Return the (X, Y) coordinate for the center point of the cell that contains the specified text.  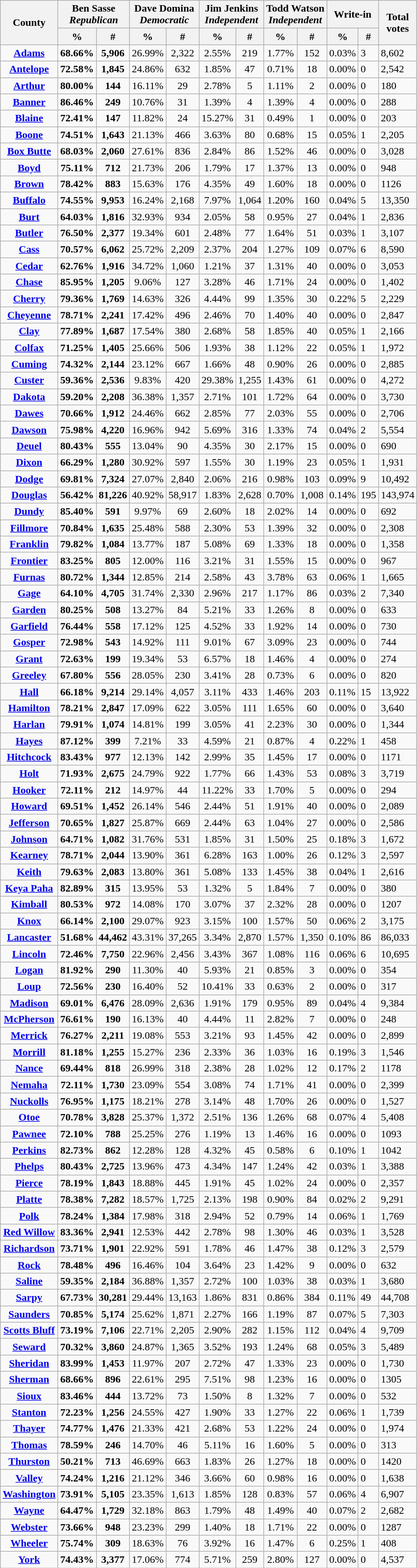
16.11% (148, 86)
1.65% (281, 708)
4,537 (398, 1560)
Nemaha (29, 1085)
1,546 (398, 1052)
78.59% (77, 1445)
Saunders (29, 1314)
7.97% (218, 200)
2.13% (218, 1199)
3.34% (218, 937)
29 (182, 86)
Perkins (29, 1150)
14.08% (148, 904)
Boone (29, 135)
597 (182, 462)
1,082 (113, 839)
163 (250, 855)
0.79% (281, 1216)
78.21% (77, 708)
1.11% (281, 86)
0.87% (281, 741)
2.90% (218, 1330)
82.73% (77, 1150)
316 (250, 429)
99 (250, 299)
7,324 (113, 479)
43.31% (148, 937)
144 (113, 86)
531 (182, 839)
1,845 (113, 69)
274 (398, 659)
Colfax (29, 348)
4.32% (218, 1150)
29.38% (218, 380)
3,528 (398, 1232)
5,174 (113, 1314)
Webster (29, 1527)
23.23% (148, 1527)
466 (182, 135)
1.17% (281, 593)
2.46% (218, 315)
2.71% (218, 397)
44,708 (398, 1298)
2,628 (250, 495)
76.61% (77, 1019)
546 (182, 806)
13.77% (148, 544)
78.24% (77, 1216)
73.71% (77, 1248)
690 (398, 446)
8,590 (398, 250)
13,350 (398, 200)
5,489 (398, 1347)
12.13% (148, 757)
Sioux (29, 1396)
25.62% (148, 1314)
187 (182, 544)
669 (182, 823)
473 (182, 1167)
31.76% (148, 839)
78.38% (77, 1199)
246 (113, 1445)
Jim JenkinsIndependent (232, 15)
5,554 (398, 429)
73.91% (77, 1494)
Wheeler (29, 1543)
74.51% (77, 135)
74.24% (77, 1478)
2,675 (113, 774)
2.17% (281, 446)
Thurston (29, 1461)
2.48% (218, 233)
32 (312, 528)
179 (250, 1003)
24.46% (148, 413)
1,827 (113, 823)
3,719 (398, 774)
16.96% (148, 429)
3,860 (113, 1347)
2,836 (398, 216)
922 (182, 774)
McPherson (29, 1019)
1.42% (281, 1265)
2,399 (398, 1085)
367 (250, 954)
190 (113, 1019)
68.03% (77, 151)
30,281 (113, 1298)
69.01% (77, 1003)
219 (250, 53)
1.30% (281, 1232)
5.11% (218, 1445)
29.14% (148, 691)
Adams (29, 53)
79.91% (77, 724)
1,739 (398, 1412)
1,912 (113, 413)
16.40% (148, 986)
25 (312, 839)
79.63% (77, 872)
1.35% (281, 299)
York (29, 1560)
17.98% (148, 1216)
Red Willow (29, 1232)
62.76% (77, 266)
1,638 (398, 1478)
5,906 (113, 53)
1,816 (113, 216)
2.06% (218, 479)
1,365 (182, 1347)
Cedar (29, 266)
3,828 (113, 1117)
774 (182, 1560)
1.12% (281, 348)
2,636 (182, 1003)
3.28% (218, 282)
3.07% (218, 904)
558 (113, 626)
299 (182, 1527)
Sheridan (29, 1363)
212 (113, 790)
3,175 (398, 921)
79.36% (77, 299)
3.66% (218, 1478)
0.49% (281, 118)
1,064 (250, 200)
143,974 (398, 495)
23.09% (148, 1085)
27.07% (148, 479)
80.72% (77, 577)
2,725 (113, 1167)
37,265 (182, 937)
2,208 (113, 397)
2,229 (398, 299)
83.43% (77, 757)
2,330 (182, 593)
967 (398, 561)
50 (312, 921)
1,729 (113, 1510)
977 (113, 757)
17.42% (148, 315)
1,453 (113, 1363)
69.51% (77, 806)
11.82% (148, 118)
3,388 (398, 1167)
2.58% (218, 577)
Greeley (29, 675)
7,750 (113, 954)
83.99% (77, 1363)
1,216 (113, 1478)
74.43% (77, 1560)
Todd WatsonIndependent (295, 15)
170 (182, 904)
788 (113, 1134)
Holt (29, 774)
1.93% (218, 348)
24.87% (148, 1347)
Garfield (29, 626)
2.60% (218, 512)
2,144 (113, 364)
13.95% (148, 888)
1,687 (113, 331)
2,184 (113, 1281)
Cheyenne (29, 315)
11.30% (148, 970)
44,462 (113, 937)
11.97% (148, 1363)
1,350 (312, 937)
0.86% (281, 1298)
86,033 (398, 937)
87.12% (77, 741)
27.61% (148, 151)
36 (250, 1052)
72.10% (77, 1134)
160 (312, 200)
Jefferson (29, 823)
2,597 (398, 855)
896 (113, 1380)
Scotts Bluff (29, 1330)
36.88% (148, 1281)
9.01% (218, 642)
7,282 (113, 1199)
13.04% (148, 446)
1207 (398, 904)
1,405 (113, 348)
663 (182, 1461)
Gosper (29, 642)
Thomas (29, 1445)
22.61% (148, 1380)
Harlan (29, 724)
2,542 (398, 69)
1.00% (281, 855)
5.21% (218, 610)
3,680 (398, 1281)
Washington (29, 1494)
7,340 (398, 593)
3,028 (398, 151)
29.44% (148, 1298)
21.12% (148, 1478)
2,885 (398, 364)
16.46% (148, 1265)
66.18% (77, 691)
72.23% (77, 1412)
198 (250, 1199)
Douglas (29, 495)
Valley (29, 1478)
532 (398, 1396)
1,665 (398, 577)
Cuming (29, 364)
104 (182, 1265)
1,384 (113, 1216)
4,705 (113, 593)
712 (113, 167)
Lincoln (29, 954)
408 (398, 1543)
32.18% (148, 1510)
1,008 (312, 495)
22.71% (148, 1330)
19.08% (148, 1036)
10.76% (148, 102)
21.33% (148, 1429)
13.72% (148, 1396)
1.86% (218, 1298)
972 (113, 904)
9,291 (398, 1199)
3.64% (218, 1265)
14.81% (148, 724)
14.92% (148, 642)
Rock (29, 1265)
820 (398, 675)
0.85% (281, 970)
2.23% (281, 724)
1126 (398, 184)
72.41% (77, 118)
7,106 (113, 1330)
Nance (29, 1068)
9.06% (148, 282)
25.48% (148, 528)
Sarpy (29, 1298)
1,843 (113, 1183)
2,840 (182, 479)
82.89% (77, 888)
354 (398, 970)
601 (182, 233)
71.25% (77, 348)
Blaine (29, 118)
444 (113, 1396)
43 (250, 577)
1,931 (398, 462)
25.87% (148, 823)
3.52% (218, 1347)
1042 (398, 1150)
290 (113, 970)
2.96% (218, 593)
70 (250, 315)
6,476 (113, 1003)
9.97% (148, 512)
Ben SasseRepublican (94, 15)
Dave DominaDemocratic (164, 15)
66.14% (77, 921)
3.43% (218, 954)
17.06% (148, 1560)
109 (312, 250)
Knox (29, 921)
1,613 (182, 1494)
863 (182, 1510)
Madison (29, 1003)
543 (113, 642)
56.42% (77, 495)
Dawson (29, 429)
Keya Paha (29, 888)
730 (398, 626)
14.63% (148, 299)
Garden (29, 610)
28.05% (148, 675)
2,308 (398, 528)
70.78% (77, 1117)
1.84% (281, 888)
17.09% (148, 708)
0.83% (281, 1494)
50.21% (77, 1461)
78.19% (77, 1183)
70.57% (77, 250)
18.21% (148, 1101)
67.80% (77, 675)
Dodge (29, 479)
692 (398, 512)
7,303 (398, 1314)
12 (312, 1068)
1.08% (281, 954)
70.65% (77, 823)
12.53% (148, 1232)
2,209 (182, 250)
40.92% (148, 495)
3.78% (281, 577)
399 (113, 741)
70.32% (77, 1347)
11 (250, 1019)
Cass (29, 250)
Keith (29, 872)
Dakota (29, 397)
23.35% (148, 1494)
Clay (29, 331)
923 (182, 921)
3.92% (218, 1543)
6,062 (113, 250)
1.20% (281, 200)
Pawnee (29, 1134)
2,100 (113, 921)
555 (113, 446)
73.19% (77, 1330)
Johnson (29, 839)
818 (113, 1068)
81.92% (77, 970)
64.10% (77, 593)
9,953 (113, 200)
Brown (29, 184)
1.52% (281, 151)
64.47% (77, 1510)
276 (182, 1134)
2,322 (182, 53)
2.82% (281, 1019)
Boyd (29, 167)
3.14% (218, 1101)
Write-in (352, 15)
315 (113, 888)
216 (250, 479)
294 (398, 790)
934 (182, 216)
2,706 (398, 413)
508 (113, 610)
87 (312, 1314)
136 (250, 1117)
13,922 (398, 691)
0.71% (281, 69)
14.70% (148, 1445)
15.63% (148, 184)
1,256 (113, 1412)
5.71% (218, 1560)
1,871 (182, 1314)
4.52% (218, 626)
81.18% (77, 1052)
204 (250, 250)
0.73% (281, 675)
13.96% (148, 1167)
13.27% (148, 610)
1.92% (281, 626)
86.46% (77, 102)
9,214 (113, 691)
2,579 (398, 1248)
64.03% (77, 216)
622 (182, 708)
313 (398, 1445)
445 (182, 1183)
0.19% (343, 1052)
59.35% (77, 1281)
553 (182, 1036)
Phelps (29, 1167)
295 (182, 1380)
3,107 (398, 233)
0.17% (343, 1068)
73.66% (77, 1527)
83.36% (77, 1232)
4,272 (398, 380)
458 (398, 741)
18.63% (148, 1543)
0.58% (281, 1150)
Sherman (29, 1380)
0.70% (281, 495)
1093 (398, 1134)
78.48% (77, 1265)
69.44% (77, 1068)
76 (182, 1543)
Butler (29, 233)
Frontier (29, 561)
2.84% (218, 151)
288 (398, 102)
2,089 (398, 806)
1.15% (281, 1330)
2,682 (398, 1510)
1.78% (218, 1248)
26.14% (148, 806)
Banner (29, 102)
Hooker (29, 790)
24.79% (148, 774)
Wayne (29, 1510)
2,166 (398, 331)
805 (113, 561)
Dundy (29, 512)
Howard (29, 806)
Seward (29, 1347)
2.02% (281, 512)
282 (250, 1330)
Hitchcock (29, 757)
2,870 (250, 937)
1.64% (281, 233)
Merrick (29, 1036)
2,083 (113, 872)
4,220 (113, 429)
217 (250, 593)
1,280 (113, 462)
3.08% (218, 1085)
17.12% (148, 626)
0.18% (343, 839)
Lancaster (29, 937)
12.28% (148, 1150)
64.71% (77, 839)
1.90% (218, 1412)
93 (250, 1036)
46.69% (148, 1461)
70.85% (77, 1314)
78.42% (77, 184)
193 (250, 1347)
4,057 (182, 691)
554 (182, 1085)
1,074 (113, 724)
Totalvotes (398, 22)
Thayer (29, 1429)
1178 (398, 1068)
6,907 (398, 1494)
44 (182, 790)
Furnas (29, 577)
Dixon (29, 462)
28.09% (148, 1003)
2,456 (182, 954)
Arthur (29, 86)
1.21% (218, 266)
18.88% (148, 1183)
5.69% (218, 429)
667 (182, 364)
442 (182, 1232)
57 (312, 1494)
9,384 (398, 1003)
Box Butte (29, 151)
6.57% (218, 659)
14.97% (148, 790)
0.09% (343, 479)
836 (182, 151)
80 (250, 135)
1.04% (281, 823)
166 (250, 1314)
2,168 (182, 200)
1.37% (281, 167)
72.58% (77, 69)
2.05% (218, 216)
3,730 (398, 397)
Logan (29, 970)
74.55% (77, 200)
70.66% (77, 413)
2,536 (113, 380)
58,917 (182, 495)
32.93% (148, 216)
Polk (29, 1216)
Platte (29, 1199)
744 (398, 642)
10.41% (218, 986)
2,899 (398, 1036)
9.83% (148, 380)
Grant (29, 659)
72.98% (77, 642)
75.98% (77, 429)
133 (250, 872)
76.44% (77, 626)
Richardson (29, 1248)
248 (398, 1019)
0.25% (343, 1543)
Kimball (29, 904)
3.09% (281, 642)
5,408 (398, 1117)
101 (250, 397)
55 (312, 413)
Burt (29, 216)
0.68% (281, 135)
214 (182, 577)
59.20% (77, 397)
13,163 (182, 1298)
77.89% (77, 331)
249 (113, 102)
2.37% (218, 250)
1.23% (281, 1380)
0.08% (343, 774)
12.00% (148, 561)
278 (182, 1101)
346 (182, 1478)
2,241 (113, 315)
9,709 (398, 1330)
2,044 (113, 855)
25.66% (148, 348)
80.00% (77, 86)
2,586 (398, 823)
2.38% (218, 1068)
662 (182, 413)
76.50% (77, 233)
22.92% (148, 1248)
152 (312, 53)
County (29, 22)
1420 (398, 1461)
Hall (29, 691)
942 (182, 429)
12.85% (148, 577)
1.22% (281, 1429)
1171 (398, 757)
74.32% (77, 364)
883 (113, 184)
80.25% (77, 610)
Otoe (29, 1117)
2.33% (218, 1052)
66 (250, 774)
13.90% (148, 855)
Kearney (29, 855)
5.93% (218, 970)
72.56% (77, 986)
112 (312, 1330)
17.54% (148, 331)
Deuel (29, 446)
1,901 (113, 1248)
64 (312, 397)
30.92% (148, 462)
16.24% (148, 200)
2.94% (218, 1216)
Nuckolls (29, 1101)
206 (182, 167)
81,226 (113, 495)
2.32% (281, 904)
125 (182, 626)
29.07% (148, 921)
2.99% (218, 757)
0.63% (281, 986)
207 (182, 1363)
831 (250, 1298)
70.84% (77, 528)
6.28% (218, 855)
Saline (29, 1281)
556 (113, 675)
2,211 (113, 1036)
2,616 (398, 872)
2,377 (113, 233)
61 (312, 380)
309 (113, 1543)
10,492 (398, 479)
36.38% (148, 397)
1,402 (398, 282)
427 (182, 1412)
0.14% (343, 495)
35 (250, 757)
2.27% (218, 1314)
Antelope (29, 69)
1305 (398, 1380)
3.15% (218, 921)
80.53% (77, 904)
2.55% (218, 53)
69.81% (77, 479)
3.63% (218, 135)
73 (182, 1396)
1,205 (113, 282)
21.13% (148, 135)
Stanton (29, 1412)
7.21% (148, 741)
384 (312, 1298)
713 (113, 1461)
16.13% (148, 1019)
72.63% (77, 659)
3,377 (113, 1560)
1,672 (398, 839)
22.96% (148, 954)
421 (182, 1429)
3,053 (398, 266)
588 (182, 528)
85.40% (77, 512)
67.73% (77, 1298)
51.68% (77, 937)
1287 (398, 1527)
1.72% (281, 397)
176 (182, 184)
75.74% (77, 1543)
1,060 (182, 266)
1,974 (398, 1429)
89 (312, 1003)
Morrill (29, 1052)
1,084 (113, 544)
142 (182, 757)
1,358 (398, 544)
23.12% (148, 364)
10,695 (398, 954)
180 (398, 86)
1.49% (281, 1510)
195 (368, 495)
506 (182, 348)
1,175 (113, 1101)
18.57% (148, 1199)
2.85% (218, 413)
3.11% (218, 691)
Chase (29, 282)
Hayes (29, 741)
1,635 (113, 528)
433 (250, 691)
Hamilton (29, 708)
2.03% (281, 413)
3.41% (218, 675)
25.37% (148, 1117)
1.66% (218, 364)
420 (182, 380)
71.93% (77, 774)
13.80% (148, 872)
1,372 (182, 1117)
67 (250, 642)
4.34% (218, 1167)
236 (182, 1052)
1.31% (281, 266)
76.27% (77, 1036)
259 (250, 1560)
76.95% (77, 1101)
59.36% (77, 380)
Gage (29, 593)
4.59% (218, 741)
2.51% (218, 1117)
Dawes (29, 413)
0.02% (343, 1199)
2,060 (113, 151)
21.73% (148, 167)
3,640 (398, 708)
24.86% (148, 69)
317 (398, 986)
1,527 (398, 1101)
85.95% (77, 282)
5,105 (113, 1494)
74.77% (77, 1429)
2.30% (218, 528)
34.72% (148, 266)
1,916 (113, 266)
Pierce (29, 1183)
7.51% (218, 1380)
24.55% (148, 1412)
25.72% (148, 250)
103 (312, 479)
633 (398, 610)
1,972 (398, 348)
1,476 (113, 1429)
862 (113, 1150)
2.80% (281, 1560)
Fillmore (29, 528)
Loup (29, 986)
83.46% (77, 1396)
326 (182, 299)
83.25% (77, 561)
1,643 (113, 135)
2,357 (398, 1183)
90 (182, 446)
1,725 (182, 1199)
72.46% (77, 954)
Buffalo (29, 200)
31.74% (148, 593)
11.22% (218, 790)
8,602 (398, 53)
66.29% (77, 462)
Franklin (29, 544)
75.11% (77, 167)
1,452 (113, 806)
Cherry (29, 299)
79.82% (77, 544)
2,941 (113, 1232)
25.25% (148, 1134)
Custer (29, 380)
